Return (x, y) of the center of cell containing provided text 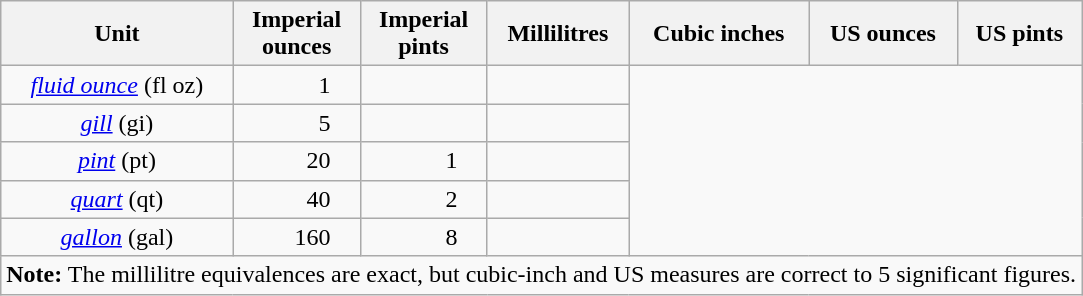
US pints (1020, 34)
40 (296, 199)
20 (296, 161)
Millilitres (558, 34)
pint (pt) (117, 161)
160 (296, 237)
quart (qt) (117, 199)
gill (gi) (117, 123)
2 (424, 199)
Imperialpints (424, 34)
Unit (117, 34)
Cubic inches (719, 34)
Imperialounces (296, 34)
gallon (gal) (117, 237)
US ounces (883, 34)
fluid ounce (fl oz) (117, 85)
Note: The millilitre equivalences are exact, but cubic-inch and US measures are correct to 5 significant figures. (542, 275)
8 (424, 237)
5 (296, 123)
